From the cell containing the given text, extract its center point as [x, y] coordinate. 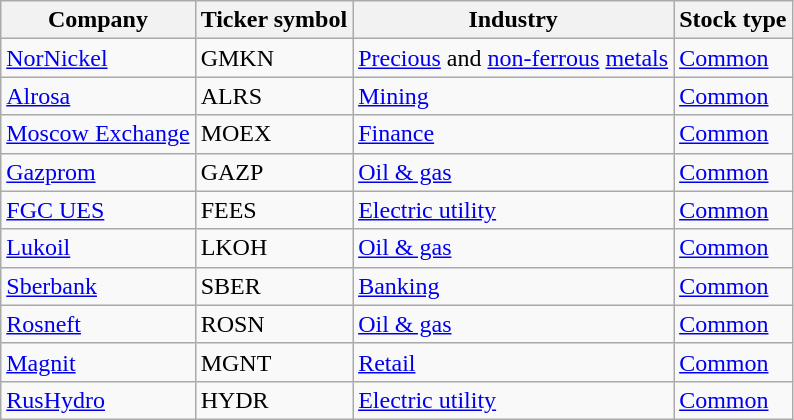
FEES [274, 210]
GMKN [274, 58]
Lukoil [98, 248]
ROSN [274, 324]
Industry [514, 20]
Finance [514, 134]
FGC UES [98, 210]
NorNickel [98, 58]
Stock type [733, 20]
LKOH [274, 248]
HYDR [274, 400]
Retail [514, 362]
Sberbank [98, 286]
SBER [274, 286]
Gazprom [98, 172]
MOEX [274, 134]
GAZP [274, 172]
MGNT [274, 362]
Company [98, 20]
ALRS [274, 96]
Rosneft [98, 324]
RusHydro [98, 400]
Mining [514, 96]
Banking [514, 286]
Magnit [98, 362]
Precious and non-ferrous metals [514, 58]
Alrosa [98, 96]
Moscow Exchange [98, 134]
Ticker symbol [274, 20]
